Scan for the cell matching the given text and deliver its (x, y) coordinate at center. 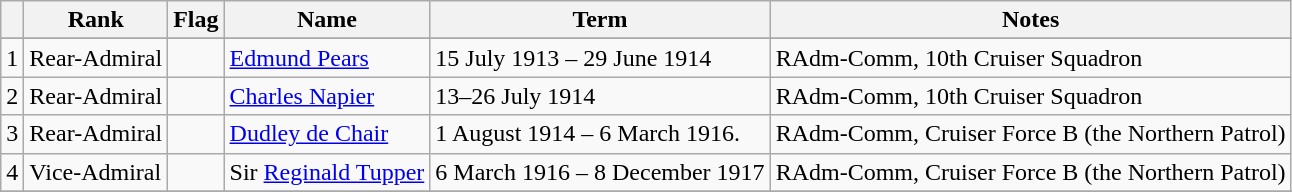
13–26 July 1914 (600, 96)
4 (12, 172)
15 July 1913 – 29 June 1914 (600, 58)
3 (12, 134)
Sir Reginald Tupper (327, 172)
6 March 1916 – 8 December 1917 (600, 172)
Vice-Admiral (96, 172)
Edmund Pears (327, 58)
Dudley de Chair (327, 134)
Flag (196, 20)
Rank (96, 20)
Notes (1030, 20)
Charles Napier (327, 96)
1 (12, 58)
2 (12, 96)
1 August 1914 – 6 March 1916. (600, 134)
Name (327, 20)
Term (600, 20)
